Pinpoint the cell where the given text exists, returning its (x, y) midpoint coordinate. 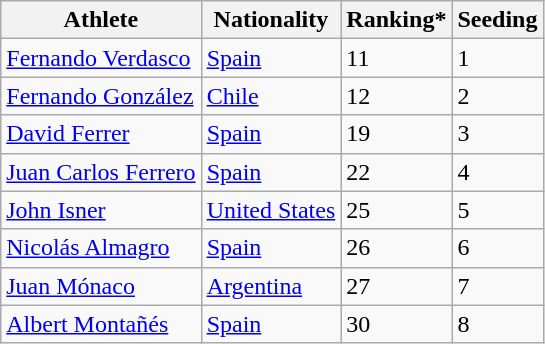
Nationality (271, 20)
27 (396, 286)
26 (396, 248)
Fernando González (101, 96)
30 (396, 324)
25 (396, 210)
Fernando Verdasco (101, 58)
22 (396, 172)
5 (498, 210)
John Isner (101, 210)
8 (498, 324)
1 (498, 58)
3 (498, 134)
12 (396, 96)
Seeding (498, 20)
2 (498, 96)
6 (498, 248)
4 (498, 172)
11 (396, 58)
United States (271, 210)
7 (498, 286)
Juan Carlos Ferrero (101, 172)
Juan Mónaco (101, 286)
Athlete (101, 20)
19 (396, 134)
Albert Montañés (101, 324)
Argentina (271, 286)
David Ferrer (101, 134)
Ranking* (396, 20)
Chile (271, 96)
Nicolás Almagro (101, 248)
